Provide the (X, Y) coordinate of the cell's center where the given text is located.  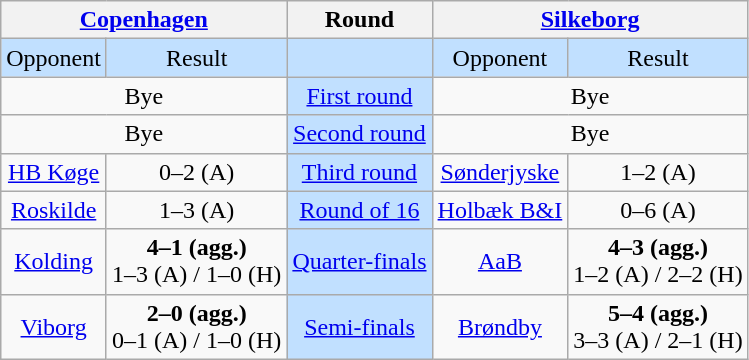
Silkeborg (590, 20)
Round (360, 20)
0–2 (A) (196, 172)
4–3 (agg.)1–2 (A) / 2–2 (H) (658, 262)
Brøndby (500, 326)
Second round (360, 134)
Sønderjyske (500, 172)
Kolding (54, 262)
Holbæk B&I (500, 210)
Round of 16 (360, 210)
Copenhagen (144, 20)
1–3 (A) (196, 210)
Viborg (54, 326)
1–2 (A) (658, 172)
HB Køge (54, 172)
Third round (360, 172)
First round (360, 96)
Semi-finals (360, 326)
0–6 (A) (658, 210)
4–1 (agg.)1–3 (A) / 1–0 (H) (196, 262)
Roskilde (54, 210)
Quarter-finals (360, 262)
2–0 (agg.)0–1 (A) / 1–0 (H) (196, 326)
5–4 (agg.)3–3 (A) / 2–1 (H) (658, 326)
AaB (500, 262)
